Scan for the cell matching the given text and deliver its [X, Y] coordinate at center. 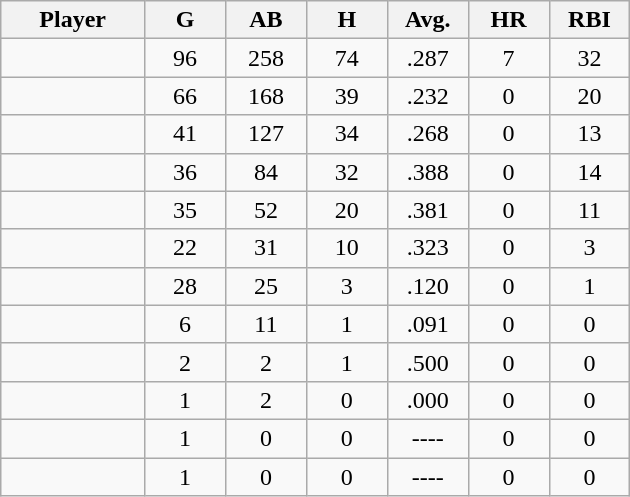
.091 [428, 324]
96 [186, 58]
.120 [428, 286]
.000 [428, 400]
74 [346, 58]
10 [346, 248]
28 [186, 286]
52 [266, 210]
Avg. [428, 20]
G [186, 20]
RBI [590, 20]
22 [186, 248]
35 [186, 210]
HR [508, 20]
25 [266, 286]
.388 [428, 172]
14 [590, 172]
.381 [428, 210]
36 [186, 172]
34 [346, 134]
6 [186, 324]
39 [346, 96]
.500 [428, 362]
.287 [428, 58]
66 [186, 96]
127 [266, 134]
.323 [428, 248]
.232 [428, 96]
41 [186, 134]
H [346, 20]
AB [266, 20]
84 [266, 172]
Player [73, 20]
258 [266, 58]
31 [266, 248]
.268 [428, 134]
13 [590, 134]
7 [508, 58]
168 [266, 96]
